Provide the [x, y] coordinate of the cell's center where the given text is located.  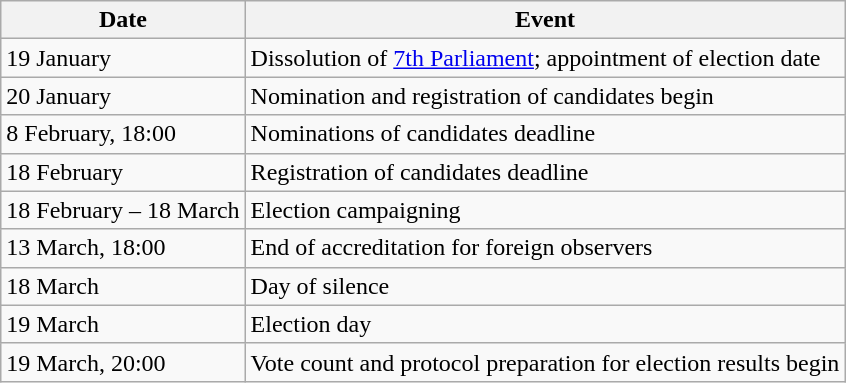
Dissolution of 7th Parliament; appointment of election date [545, 58]
20 January [123, 96]
Nominations of candidates deadline [545, 134]
Day of silence [545, 286]
19 January [123, 58]
Event [545, 20]
13 March, 18:00 [123, 248]
18 March [123, 286]
18 February – 18 March [123, 210]
Vote count and protocol preparation for election results begin [545, 362]
Election day [545, 324]
19 March [123, 324]
8 February, 18:00 [123, 134]
Nomination and registration of candidates begin [545, 96]
Election campaigning [545, 210]
End of accreditation for foreign observers [545, 248]
Date [123, 20]
19 March, 20:00 [123, 362]
18 February [123, 172]
Registration of candidates deadline [545, 172]
